Output the (x, y) coordinate of the center of the cell containing the given text.  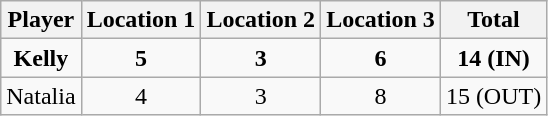
Location 1 (141, 20)
15 (OUT) (493, 96)
Total (493, 20)
6 (381, 58)
Natalia (41, 96)
Location 2 (261, 20)
Location 3 (381, 20)
Player (41, 20)
Kelly (41, 58)
5 (141, 58)
14 (IN) (493, 58)
8 (381, 96)
4 (141, 96)
